Capture the cell that displays the provided text and extract its [x, y] central coordinate. 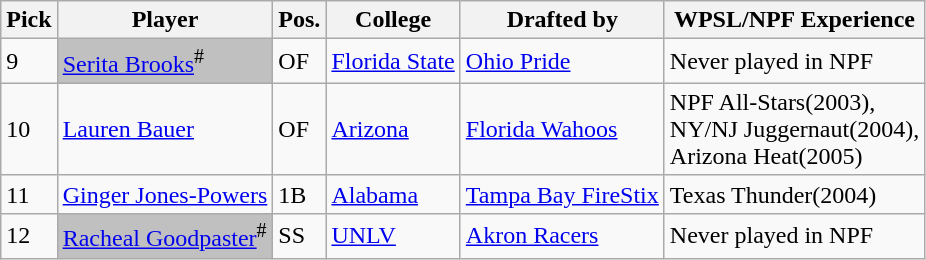
Akron Racers [562, 236]
Serita Brooks# [165, 62]
9 [29, 62]
Florida State [393, 62]
WPSL/NPF Experience [794, 20]
NPF All-Stars(2003), NY/NJ Juggernaut(2004), Arizona Heat(2005) [794, 129]
Florida Wahoos [562, 129]
Ohio Pride [562, 62]
Arizona [393, 129]
Pos. [300, 20]
Racheal Goodpaster# [165, 236]
11 [29, 194]
Drafted by [562, 20]
Tampa Bay FireStix [562, 194]
12 [29, 236]
1B [300, 194]
Ginger Jones-Powers [165, 194]
College [393, 20]
10 [29, 129]
Pick [29, 20]
UNLV [393, 236]
Lauren Bauer [165, 129]
Alabama [393, 194]
Player [165, 20]
Texas Thunder(2004) [794, 194]
SS [300, 236]
